Return (X, Y) of the center of cell containing provided text 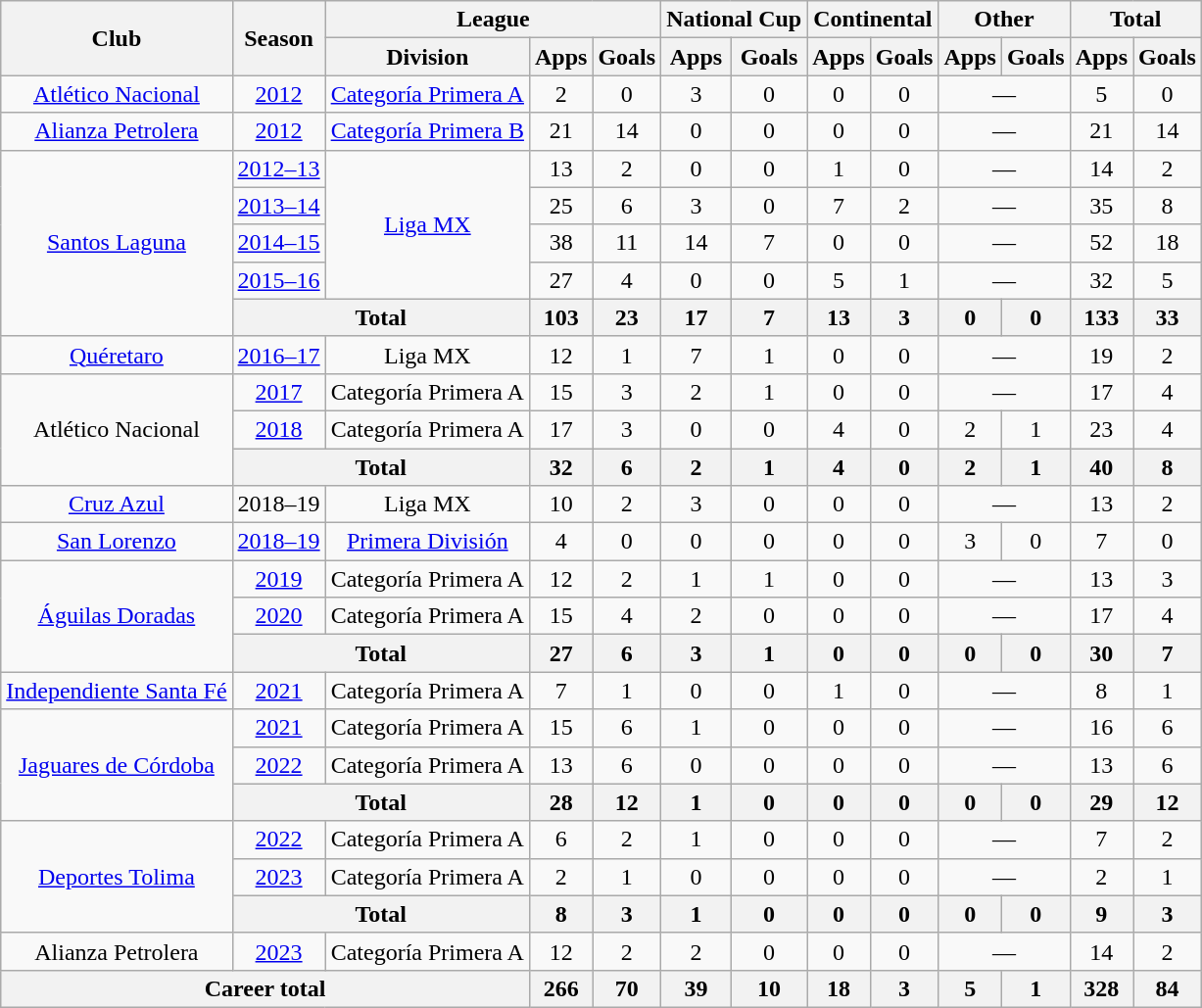
9 (1101, 914)
133 (1101, 317)
Other (1004, 20)
Deportes Tolima (117, 877)
29 (1101, 802)
266 (560, 988)
Primera División (427, 542)
35 (1101, 206)
Jaguares de Córdoba (117, 765)
2018 (278, 429)
2015–16 (278, 280)
2016–17 (278, 355)
2014–15 (278, 243)
28 (560, 802)
League (494, 20)
San Lorenzo (117, 542)
Cruz Azul (117, 504)
Career total (265, 988)
Club (117, 38)
33 (1168, 317)
30 (1101, 653)
11 (627, 243)
103 (560, 317)
Santos Laguna (117, 243)
Categoría Primera B (427, 131)
Independiente Santa Fé (117, 691)
2020 (278, 616)
19 (1101, 355)
Quéretaro (117, 355)
39 (697, 988)
2017 (278, 392)
Continental (873, 20)
84 (1168, 988)
52 (1101, 243)
40 (1101, 467)
National Cup (735, 20)
2019 (278, 579)
16 (1101, 728)
328 (1101, 988)
2013–14 (278, 206)
Division (427, 57)
70 (627, 988)
2012–13 (278, 168)
Águilas Doradas (117, 616)
38 (560, 243)
Season (278, 38)
25 (560, 206)
